Output the [X, Y] coordinate of the center of the cell containing the given text.  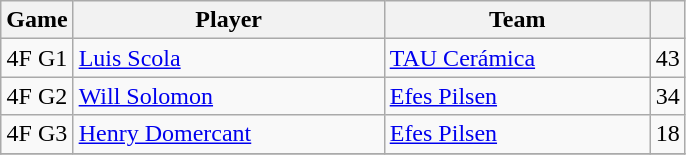
Game [37, 20]
Will Solomon [228, 96]
18 [668, 134]
4F G3 [37, 134]
Player [228, 20]
4F G2 [37, 96]
TAU Cerámica [517, 58]
43 [668, 58]
34 [668, 96]
Henry Domercant [228, 134]
4F G1 [37, 58]
Team [517, 20]
Luis Scola [228, 58]
